Determine the [X, Y] coordinate at the center of the cell enclosing the given text.  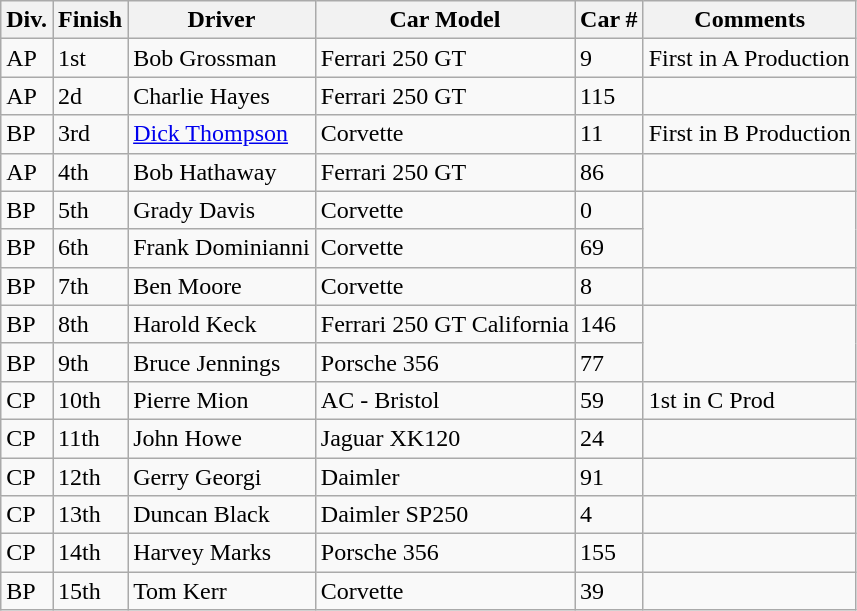
69 [610, 248]
2d [90, 96]
Ferrari 250 GT California [444, 324]
8th [90, 324]
Jaguar XK120 [444, 438]
3rd [90, 134]
13th [90, 515]
11 [610, 134]
Finish [90, 20]
5th [90, 210]
Dick Thompson [222, 134]
24 [610, 438]
Comments [750, 20]
Gerry Georgi [222, 477]
10th [90, 400]
Ben Moore [222, 286]
Tom Kerr [222, 591]
9th [90, 362]
12th [90, 477]
Duncan Black [222, 515]
4th [90, 172]
Bruce Jennings [222, 362]
155 [610, 553]
Bob Grossman [222, 58]
Car Model [444, 20]
Harvey Marks [222, 553]
Frank Dominianni [222, 248]
7th [90, 286]
Driver [222, 20]
Pierre Mion [222, 400]
Car # [610, 20]
Daimler SP250 [444, 515]
146 [610, 324]
15th [90, 591]
8 [610, 286]
1st in C Prod [750, 400]
0 [610, 210]
115 [610, 96]
86 [610, 172]
First in A Production [750, 58]
1st [90, 58]
AC - Bristol [444, 400]
39 [610, 591]
91 [610, 477]
77 [610, 362]
59 [610, 400]
Grady Davis [222, 210]
Div. [27, 20]
4 [610, 515]
John Howe [222, 438]
Daimler [444, 477]
Charlie Hayes [222, 96]
6th [90, 248]
14th [90, 553]
Harold Keck [222, 324]
First in B Production [750, 134]
Bob Hathaway [222, 172]
9 [610, 58]
11th [90, 438]
